Find where the given text appears and provide that cell's center as (X, Y) coordinate. 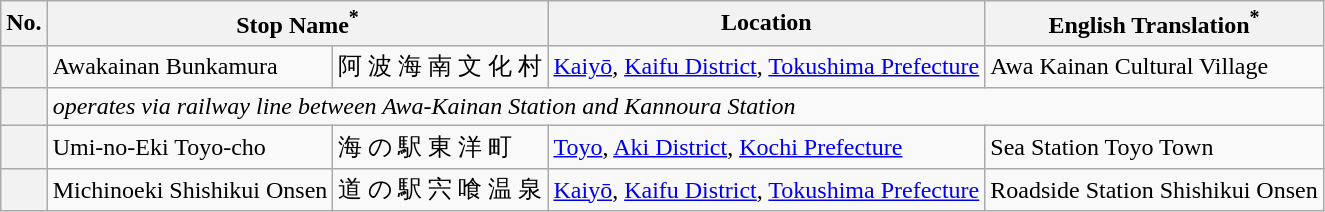
Stop Name* (298, 24)
Umi-no-Eki Toyo-cho (190, 148)
道 の 駅 宍 喰 温 泉 (440, 190)
Awa Kainan Cultural Village (1154, 66)
Michinoeki Shishikui Onsen (190, 190)
operates via railway line between Awa-Kainan Station and Kannoura Station (685, 107)
Roadside Station Shishikui Onsen (1154, 190)
Location (766, 24)
海 の 駅 東 洋 町 (440, 148)
Sea Station Toyo Town (1154, 148)
Awakainan Bunkamura (190, 66)
Toyo, Aki District, Kochi Prefecture (766, 148)
阿 波 海 南 文 化 村 (440, 66)
No. (24, 24)
English Translation* (1154, 24)
